Locate the cell with the specified text and output its [X, Y] center coordinate. 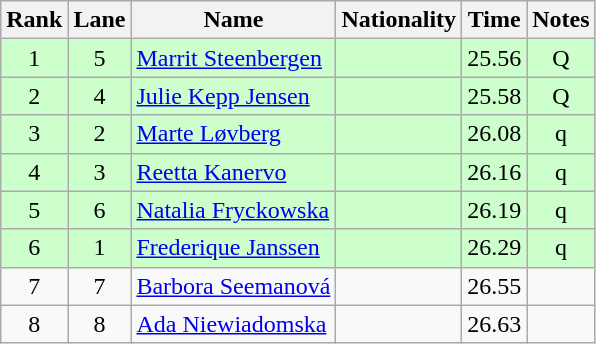
Time [494, 20]
26.19 [494, 210]
26.55 [494, 286]
Rank [34, 20]
Barbora Seemanová [234, 286]
Frederique Janssen [234, 248]
Name [234, 20]
26.63 [494, 324]
26.08 [494, 134]
Reetta Kanervo [234, 172]
25.56 [494, 58]
Marrit Steenbergen [234, 58]
26.16 [494, 172]
25.58 [494, 96]
Natalia Fryckowska [234, 210]
Ada Niewiadomska [234, 324]
Marte Løvberg [234, 134]
Notes [561, 20]
Julie Kepp Jensen [234, 96]
Lane [100, 20]
26.29 [494, 248]
Nationality [399, 20]
